Identify which cell holds the provided text, then report its [X, Y] central coordinate. 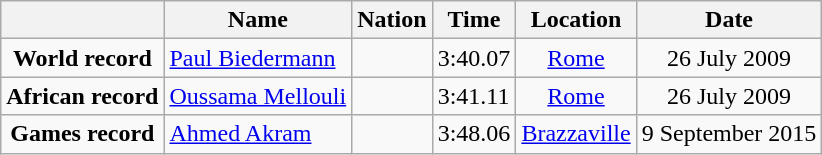
9 September 2015 [729, 134]
World record [82, 58]
Time [474, 20]
3:48.06 [474, 134]
Location [576, 20]
African record [82, 96]
Games record [82, 134]
Brazzaville [576, 134]
Oussama Mellouli [258, 96]
Ahmed Akram [258, 134]
3:41.11 [474, 96]
Paul Biedermann [258, 58]
Name [258, 20]
Nation [392, 20]
Date [729, 20]
3:40.07 [474, 58]
